Output the (x, y) coordinate of the center of the cell containing the given text.  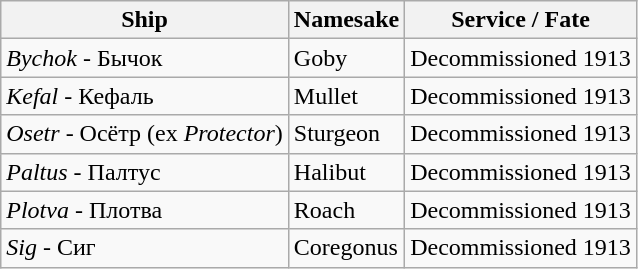
Service / Fate (521, 20)
Plotva - Плотва (145, 210)
Goby (346, 58)
Osetr - Осётр (ex Protector) (145, 134)
Halibut (346, 172)
Kefal - Кефаль (145, 96)
Sig - Сиг (145, 248)
Paltus - Палтус (145, 172)
Mullet (346, 96)
Namesake (346, 20)
Roach (346, 210)
Ship (145, 20)
Coregonus (346, 248)
Bychok - Бычок (145, 58)
Sturgeon (346, 134)
